For the text-containing cell, return its midpoint in (x, y) coordinate format. 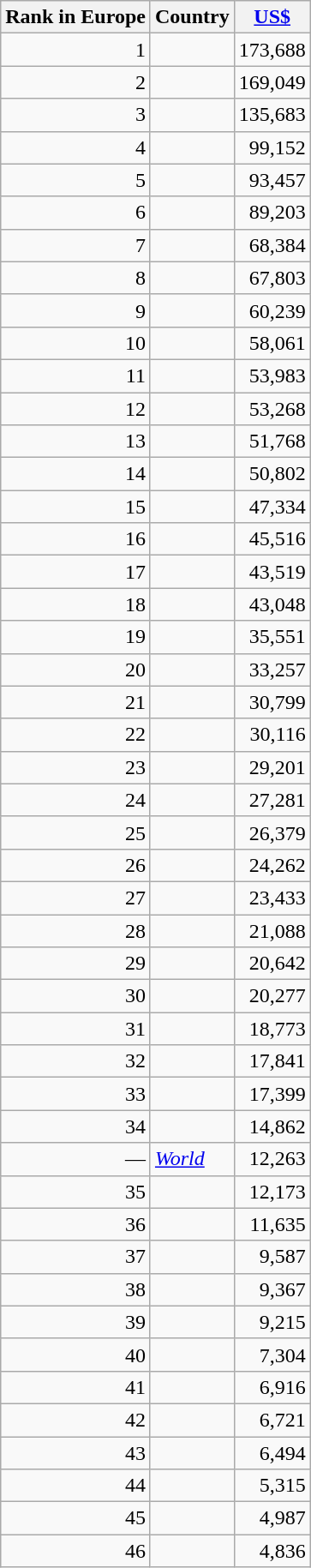
6 (75, 213)
68,384 (272, 245)
4,987 (272, 1518)
3 (75, 115)
26 (75, 865)
7,304 (272, 1355)
27 (75, 898)
42 (75, 1420)
World (192, 1159)
9,215 (272, 1322)
45 (75, 1518)
6,916 (272, 1387)
1 (75, 50)
35 (75, 1192)
24 (75, 800)
6,494 (272, 1453)
31 (75, 1029)
24,262 (272, 865)
Rank in Europe (75, 17)
45,516 (272, 539)
28 (75, 930)
Country (192, 17)
6,721 (272, 1420)
18 (75, 604)
7 (75, 245)
37 (75, 1257)
12,263 (272, 1159)
11 (75, 375)
36 (75, 1224)
47,334 (272, 507)
14,862 (272, 1126)
8 (75, 278)
33 (75, 1094)
35,551 (272, 637)
13 (75, 442)
40 (75, 1355)
30,116 (272, 735)
44 (75, 1486)
17 (75, 572)
2 (75, 82)
20,642 (272, 964)
43,519 (272, 572)
— (75, 1159)
30,799 (272, 702)
30 (75, 996)
14 (75, 474)
23 (75, 767)
53,268 (272, 409)
17,841 (272, 1061)
20 (75, 670)
23,433 (272, 898)
5,315 (272, 1486)
19 (75, 637)
43 (75, 1453)
4 (75, 147)
58,061 (272, 343)
15 (75, 507)
12 (75, 409)
41 (75, 1387)
16 (75, 539)
32 (75, 1061)
17,399 (272, 1094)
12,173 (272, 1192)
5 (75, 180)
25 (75, 832)
US$ (272, 17)
21 (75, 702)
43,048 (272, 604)
169,049 (272, 82)
10 (75, 343)
9,587 (272, 1257)
60,239 (272, 310)
89,203 (272, 213)
50,802 (272, 474)
9 (75, 310)
22 (75, 735)
99,152 (272, 147)
21,088 (272, 930)
20,277 (272, 996)
4,836 (272, 1551)
34 (75, 1126)
9,367 (272, 1289)
67,803 (272, 278)
29,201 (272, 767)
11,635 (272, 1224)
27,281 (272, 800)
26,379 (272, 832)
51,768 (272, 442)
33,257 (272, 670)
135,683 (272, 115)
38 (75, 1289)
173,688 (272, 50)
46 (75, 1551)
29 (75, 964)
18,773 (272, 1029)
93,457 (272, 180)
39 (75, 1322)
53,983 (272, 375)
